Provide the [x, y] coordinate of the cell's center where the given text is located.  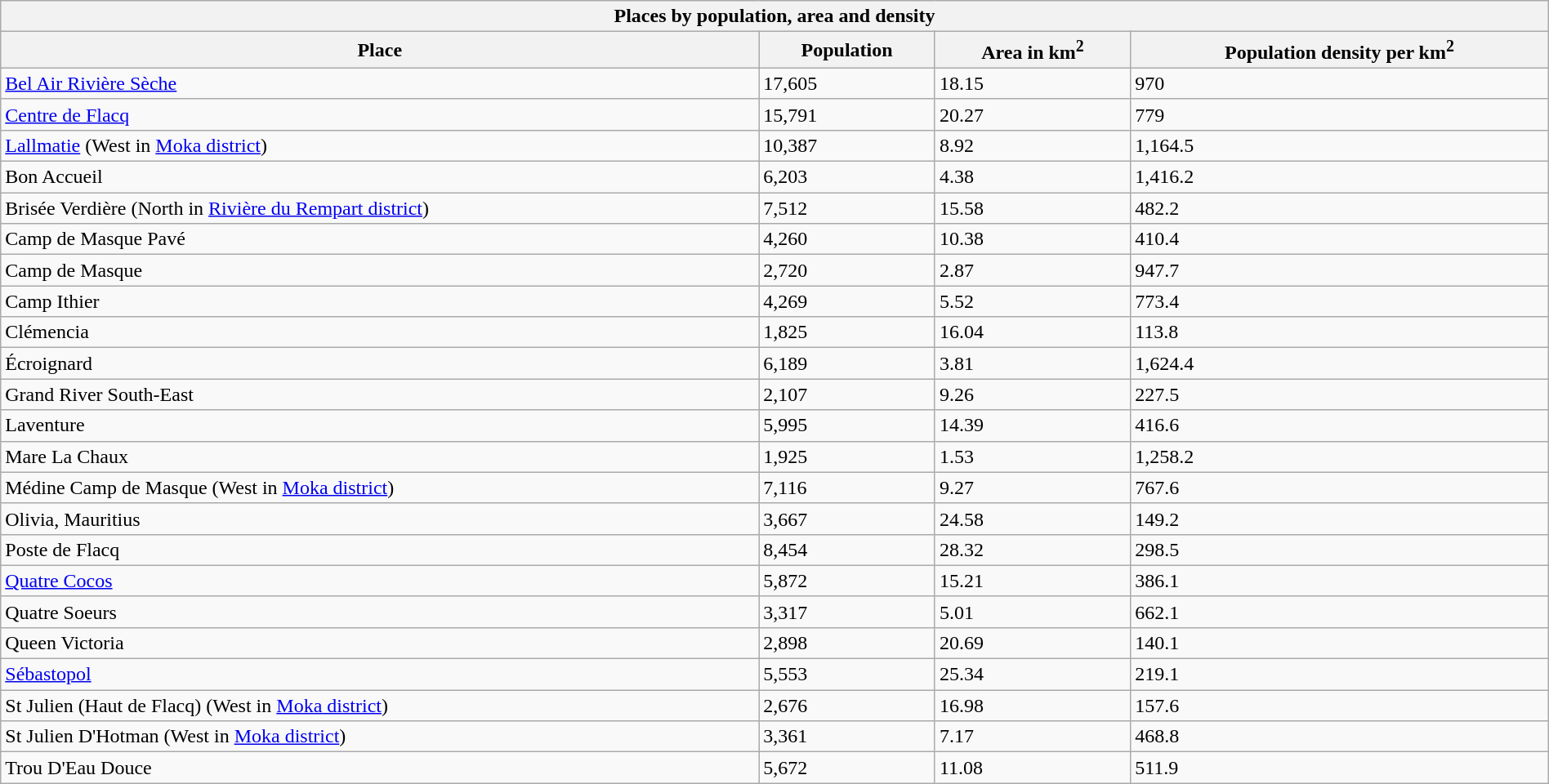
9.26 [1033, 394]
5.52 [1033, 301]
416.6 [1340, 425]
7,512 [847, 208]
9.27 [1033, 488]
7.17 [1033, 737]
8,454 [847, 550]
4.38 [1033, 177]
15.21 [1033, 581]
113.8 [1340, 332]
773.4 [1340, 301]
Clémencia [380, 332]
157.6 [1340, 706]
Trou D'Eau Douce [380, 768]
3,317 [847, 612]
5.01 [1033, 612]
1,258.2 [1340, 457]
15.58 [1033, 208]
Camp de Masque Pavé [380, 239]
Sébastopol [380, 675]
Place [380, 51]
14.39 [1033, 425]
7,116 [847, 488]
298.5 [1340, 550]
3.81 [1033, 363]
20.27 [1033, 114]
767.6 [1340, 488]
5,672 [847, 768]
149.2 [1340, 519]
1,624.4 [1340, 363]
Camp Ithier [380, 301]
Bon Accueil [380, 177]
Population density per km2 [1340, 51]
Area in km2 [1033, 51]
Quatre Cocos [380, 581]
140.1 [1340, 643]
18.15 [1033, 83]
947.7 [1340, 270]
2,720 [847, 270]
4,260 [847, 239]
Grand River South-East [380, 394]
Poste de Flacq [380, 550]
3,361 [847, 737]
468.8 [1340, 737]
4,269 [847, 301]
15,791 [847, 114]
219.1 [1340, 675]
1,825 [847, 332]
Lallmatie (West in Moka district) [380, 145]
25.34 [1033, 675]
662.1 [1340, 612]
16.98 [1033, 706]
28.32 [1033, 550]
2,676 [847, 706]
10,387 [847, 145]
10.38 [1033, 239]
17,605 [847, 83]
410.4 [1340, 239]
5,872 [847, 581]
511.9 [1340, 768]
6,203 [847, 177]
227.5 [1340, 394]
6,189 [847, 363]
Brisée Verdière (North in Rivière du Rempart district) [380, 208]
970 [1340, 83]
11.08 [1033, 768]
Queen Victoria [380, 643]
482.2 [1340, 208]
1,925 [847, 457]
Centre de Flacq [380, 114]
Écroignard [380, 363]
2.87 [1033, 270]
1,416.2 [1340, 177]
St Julien D'Hotman (West in Moka district) [380, 737]
16.04 [1033, 332]
20.69 [1033, 643]
3,667 [847, 519]
1.53 [1033, 457]
1,164.5 [1340, 145]
Camp de Masque [380, 270]
5,553 [847, 675]
386.1 [1340, 581]
Bel Air Rivière Sèche [380, 83]
Laventure [380, 425]
779 [1340, 114]
Olivia, Mauritius [380, 519]
24.58 [1033, 519]
Population [847, 51]
2,898 [847, 643]
Mare La Chaux [380, 457]
St Julien (Haut de Flacq) (West in Moka district) [380, 706]
Médine Camp de Masque (West in Moka district) [380, 488]
Quatre Soeurs [380, 612]
Places by population, area and density [774, 16]
8.92 [1033, 145]
5,995 [847, 425]
2,107 [847, 394]
